Identify which cell holds the provided text, then report its [x, y] central coordinate. 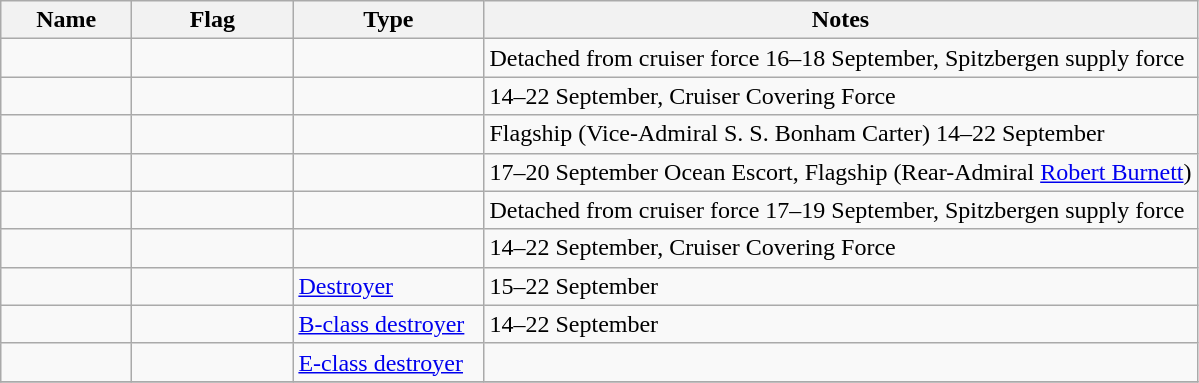
Name [66, 20]
Detached from cruiser force 16–18 September, Spitzbergen supply force [840, 58]
B-class destroyer [388, 324]
Flagship (Vice-Admiral S. S. Bonham Carter) 14–22 September [840, 134]
17–20 September Ocean Escort, Flagship (Rear-Admiral Robert Burnett) [840, 172]
Detached from cruiser force 17–19 September, Spitzbergen supply force [840, 210]
Notes [840, 20]
Flag [212, 20]
14–22 September [840, 324]
E-class destroyer [388, 362]
Type [388, 20]
Destroyer [388, 286]
15–22 September [840, 286]
